Detect which cell encompasses the target text, then output its (x, y) center coordinate. 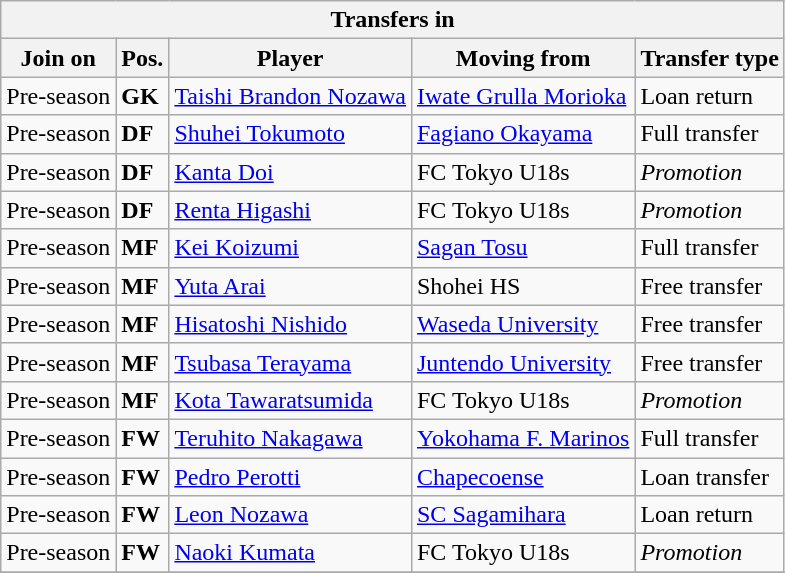
Loan transfer (710, 477)
Naoki Kumata (290, 553)
Shohei HS (522, 286)
Waseda University (522, 324)
Yokohama F. Marinos (522, 438)
Shuhei Tokumoto (290, 134)
Join on (58, 58)
Tsubasa Terayama (290, 362)
Pedro Perotti (290, 477)
Kota Tawaratsumida (290, 400)
Transfers in (393, 20)
Moving from (522, 58)
Chapecoense (522, 477)
Player (290, 58)
Renta Higashi (290, 210)
Transfer type (710, 58)
Teruhito Nakagawa (290, 438)
Hisatoshi Nishido (290, 324)
Yuta Arai (290, 286)
Taishi Brandon Nozawa (290, 96)
Fagiano Okayama (522, 134)
SC Sagamihara (522, 515)
Sagan Tosu (522, 248)
Iwate Grulla Morioka (522, 96)
Pos. (142, 58)
Kanta Doi (290, 172)
Kei Koizumi (290, 248)
Leon Nozawa (290, 515)
Juntendo University (522, 362)
GK (142, 96)
